From the cell containing the given text, extract its center point as (X, Y) coordinate. 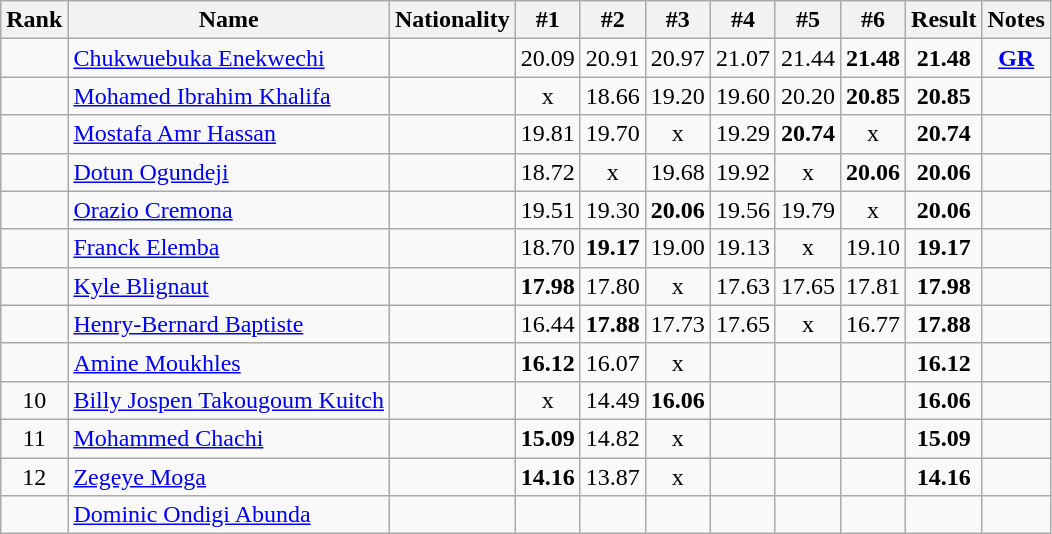
GR (1016, 58)
Zegeye Moga (229, 477)
19.70 (612, 134)
17.81 (874, 286)
14.82 (612, 438)
Rank (34, 20)
Orazio Cremona (229, 210)
19.68 (678, 172)
21.07 (742, 58)
#2 (612, 20)
Kyle Blignaut (229, 286)
Mohamed Ibrahim Khalifa (229, 96)
17.73 (678, 324)
20.91 (612, 58)
17.63 (742, 286)
Notes (1016, 20)
Amine Moukhles (229, 362)
19.20 (678, 96)
Result (944, 20)
19.56 (742, 210)
19.51 (548, 210)
19.60 (742, 96)
#6 (874, 20)
12 (34, 477)
18.70 (548, 248)
Name (229, 20)
Nationality (452, 20)
Billy Jospen Takougoum Kuitch (229, 400)
Dominic Ondigi Abunda (229, 515)
19.00 (678, 248)
19.29 (742, 134)
10 (34, 400)
18.72 (548, 172)
16.77 (874, 324)
19.79 (808, 210)
16.44 (548, 324)
16.07 (612, 362)
19.13 (742, 248)
#4 (742, 20)
21.44 (808, 58)
Mohammed Chachi (229, 438)
Henry-Bernard Baptiste (229, 324)
19.81 (548, 134)
Dotun Ogundeji (229, 172)
14.49 (612, 400)
Mostafa Amr Hassan (229, 134)
19.92 (742, 172)
Franck Elemba (229, 248)
13.87 (612, 477)
20.97 (678, 58)
18.66 (612, 96)
19.30 (612, 210)
17.80 (612, 286)
19.10 (874, 248)
20.09 (548, 58)
#3 (678, 20)
11 (34, 438)
20.20 (808, 96)
#1 (548, 20)
Chukwuebuka Enekwechi (229, 58)
#5 (808, 20)
